Determine the [x, y] coordinate at the center of the cell enclosing the given text.  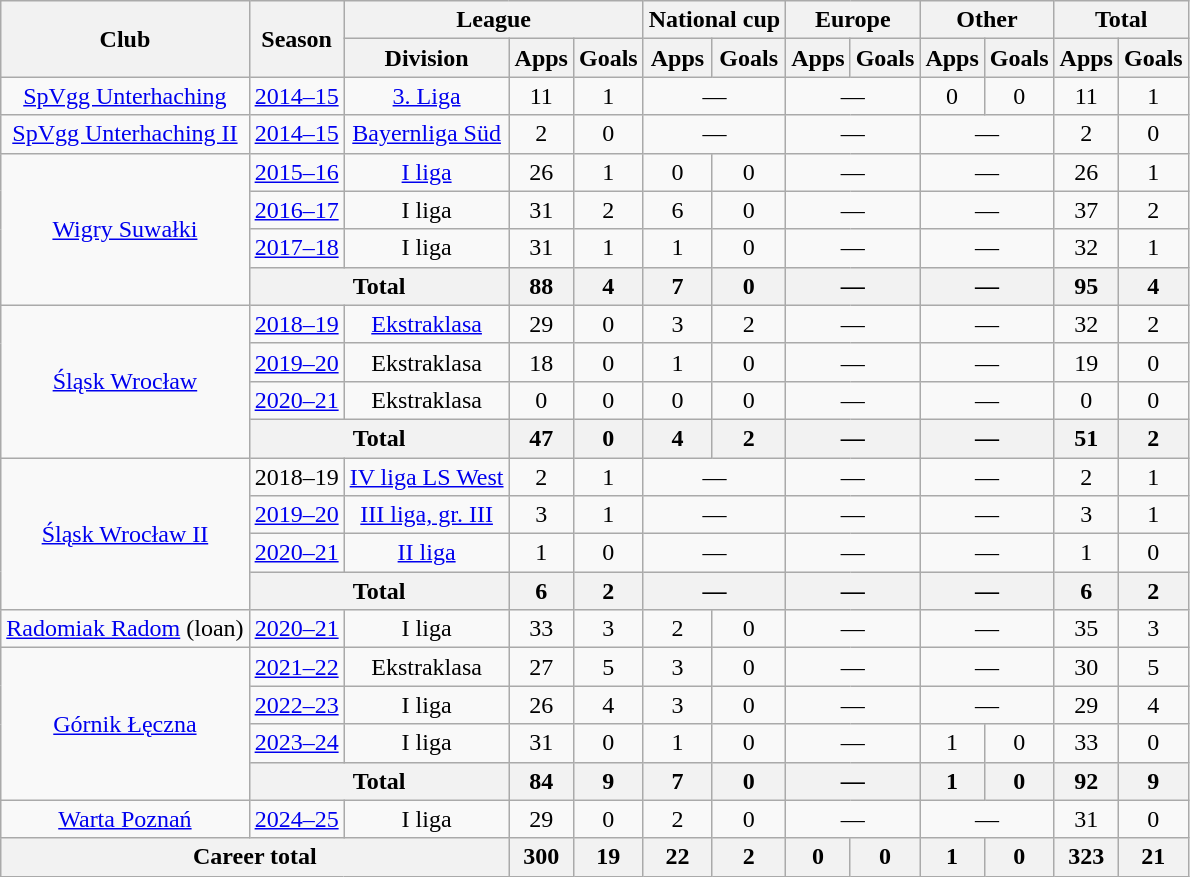
III liga, gr. III [426, 515]
21 [1153, 857]
84 [541, 781]
National cup [714, 20]
Wigry Suwałki [125, 229]
League [494, 20]
2015–16 [296, 172]
2024–25 [296, 819]
51 [1086, 438]
Śląsk Wrocław II [125, 534]
Other [987, 20]
SpVgg Unterhaching [125, 96]
300 [541, 857]
47 [541, 438]
35 [1086, 629]
3. Liga [426, 96]
Club [125, 39]
2017–18 [296, 248]
Radomiak Radom (loan) [125, 629]
18 [541, 362]
2016–17 [296, 210]
27 [541, 667]
92 [1086, 781]
Europe [853, 20]
SpVgg Unterhaching II [125, 134]
37 [1086, 210]
Warta Poznań [125, 819]
2022–23 [296, 705]
Career total [255, 857]
Górnik Łęczna [125, 724]
22 [677, 857]
II liga [426, 553]
95 [1086, 286]
88 [541, 286]
2021–22 [296, 667]
Bayernliga Süd [426, 134]
Season [296, 39]
Śląsk Wrocław [125, 381]
IV liga LS West [426, 477]
2023–24 [296, 743]
Division [426, 58]
323 [1086, 857]
30 [1086, 667]
